Return (x, y) of the center of cell containing provided text 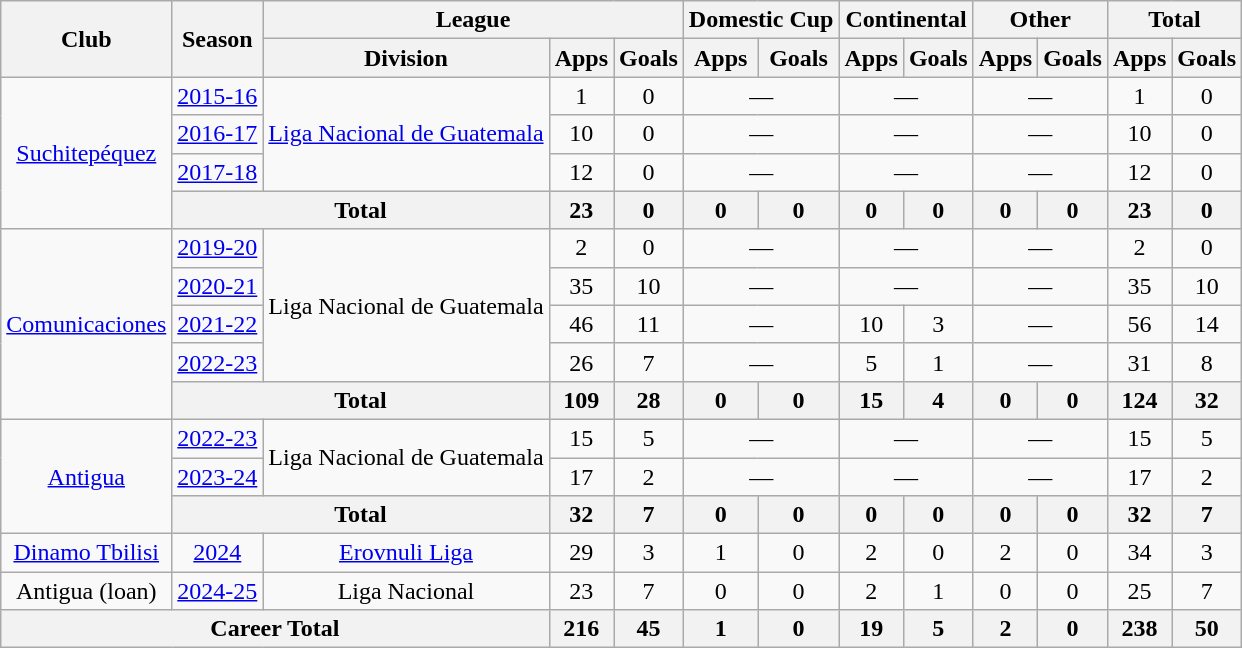
Continental (906, 20)
Career Total (275, 629)
11 (649, 324)
Erovnuli Liga (406, 553)
Season (218, 39)
2021-22 (218, 324)
2023-24 (218, 477)
216 (581, 629)
Division (406, 58)
2020-21 (218, 286)
2015-16 (218, 96)
109 (581, 400)
29 (581, 553)
Suchitepéquez (86, 153)
124 (1139, 400)
Antigua (loan) (86, 591)
Liga Nacional (406, 591)
19 (871, 629)
Comunicaciones (86, 324)
2024 (218, 553)
56 (1139, 324)
Club (86, 39)
League (473, 20)
46 (581, 324)
Domestic Cup (761, 20)
8 (1207, 362)
45 (649, 629)
26 (581, 362)
Antigua (86, 476)
2016-17 (218, 134)
238 (1139, 629)
31 (1139, 362)
2019-20 (218, 248)
14 (1207, 324)
2024-25 (218, 591)
Dinamo Tbilisi (86, 553)
28 (649, 400)
2017-18 (218, 172)
34 (1139, 553)
Other (1040, 20)
4 (938, 400)
50 (1207, 629)
25 (1139, 591)
